Identify which cell holds the provided text, then report its [X, Y] central coordinate. 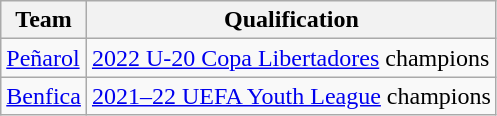
Peñarol [44, 58]
2022 U-20 Copa Libertadores champions [291, 58]
Team [44, 20]
2021–22 UEFA Youth League champions [291, 96]
Benfica [44, 96]
Qualification [291, 20]
